Return the (X, Y) coordinate for the center point of the cell that contains the specified text.  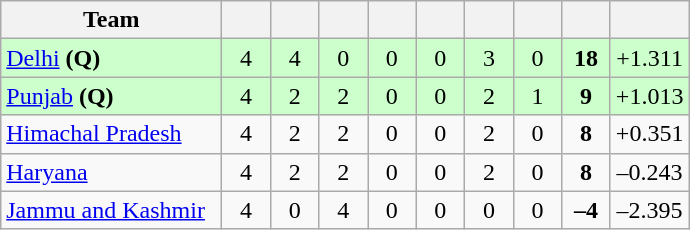
Delhi (Q) (112, 58)
–4 (586, 210)
3 (490, 58)
Himachal Pradesh (112, 134)
Team (112, 20)
–2.395 (650, 210)
18 (586, 58)
Haryana (112, 172)
9 (586, 96)
+1.311 (650, 58)
Punjab (Q) (112, 96)
1 (538, 96)
–0.243 (650, 172)
+1.013 (650, 96)
Jammu and Kashmir (112, 210)
+0.351 (650, 134)
